Determine the [X, Y] coordinate at the center of the cell enclosing the given text.  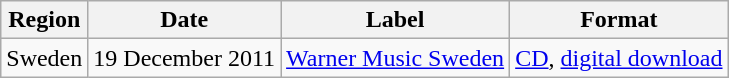
Date [184, 20]
Sweden [44, 58]
CD, digital download [619, 58]
Label [396, 20]
Region [44, 20]
Warner Music Sweden [396, 58]
Format [619, 20]
19 December 2011 [184, 58]
